Search for the cell housing the specified text and yield its [x, y] center coordinate. 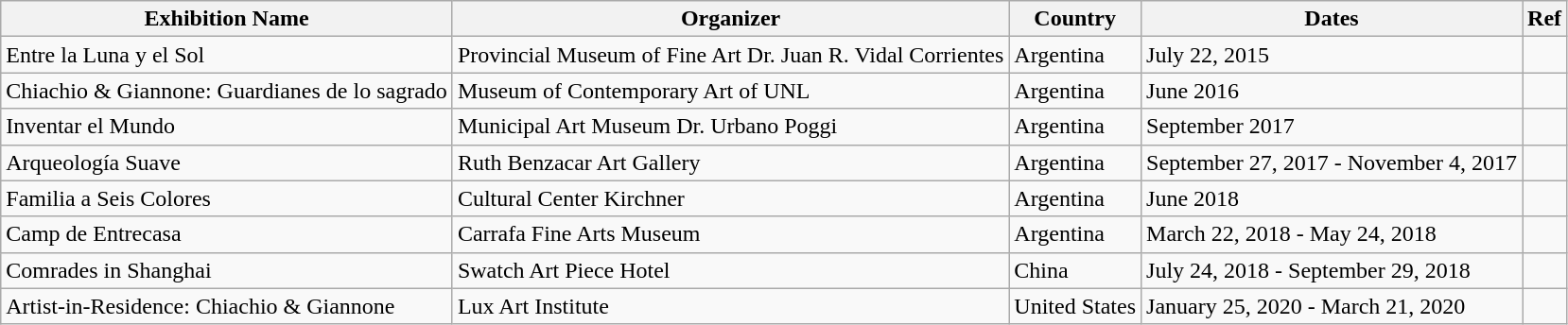
Comrades in Shanghai [227, 270]
Municipal Art Museum Dr. Urbano Poggi [730, 127]
Ruth Benzacar Art Gallery [730, 162]
June 2018 [1332, 198]
Provincial Museum of Fine Art Dr. Juan R. Vidal Corrientes [730, 55]
September 2017 [1332, 127]
Lux Art Institute [730, 306]
Entre la Luna y el Sol [227, 55]
July 22, 2015 [1332, 55]
July 24, 2018 - September 29, 2018 [1332, 270]
Familia a Seis Colores [227, 198]
Museum of Contemporary Art of UNL [730, 91]
January 25, 2020 - March 21, 2020 [1332, 306]
Inventar el Mundo [227, 127]
China [1075, 270]
June 2016 [1332, 91]
March 22, 2018 - May 24, 2018 [1332, 234]
Organizer [730, 19]
Arqueología Suave [227, 162]
Country [1075, 19]
Chiachio & Giannone: Guardianes de lo sagrado [227, 91]
Exhibition Name [227, 19]
Carrafa Fine Arts Museum [730, 234]
September 27, 2017 - November 4, 2017 [1332, 162]
Cultural Center Kirchner [730, 198]
Camp de Entrecasa [227, 234]
Ref [1545, 19]
Dates [1332, 19]
United States [1075, 306]
Swatch Art Piece Hotel [730, 270]
Artist-in-Residence: Chiachio & Giannone [227, 306]
